Locate the cell with the specified text and output its (x, y) center coordinate. 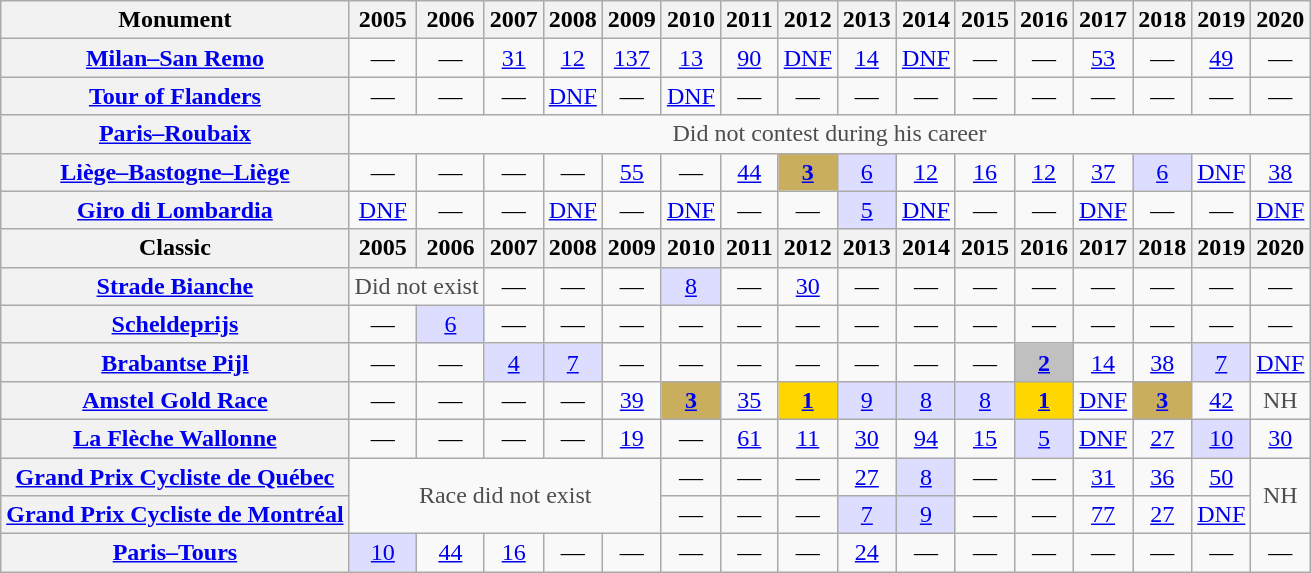
36 (1162, 477)
15 (984, 438)
Did not exist (416, 286)
53 (1104, 58)
50 (1222, 477)
42 (1222, 400)
49 (1222, 58)
90 (749, 58)
Liège–Bastogne–Liège (175, 172)
Monument (175, 20)
Classic (175, 248)
13 (690, 58)
Brabantse Pijl (175, 362)
94 (926, 438)
35 (749, 400)
77 (1104, 515)
61 (749, 438)
Paris–Roubaix (175, 134)
Grand Prix Cycliste de Montréal (175, 515)
11 (808, 438)
24 (866, 553)
Giro di Lombardia (175, 210)
Paris–Tours (175, 553)
Amstel Gold Race (175, 400)
55 (632, 172)
2 (1044, 362)
Grand Prix Cycliste de Québec (175, 477)
Did not contest during his career (830, 134)
137 (632, 58)
Race did not exist (505, 496)
Strade Bianche (175, 286)
Scheldeprijs (175, 324)
37 (1104, 172)
Tour of Flanders (175, 96)
39 (632, 400)
La Flèche Wallonne (175, 438)
4 (514, 362)
19 (632, 438)
Milan–San Remo (175, 58)
